Return the (x, y) coordinate for the center point of the cell that contains the specified text.  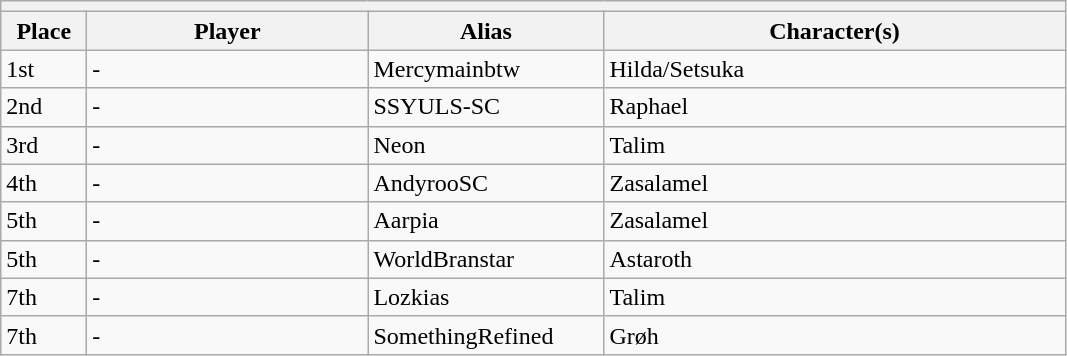
Neon (486, 145)
Aarpia (486, 221)
Character(s) (834, 31)
WorldBranstar (486, 259)
SomethingRefined (486, 335)
3rd (44, 145)
1st (44, 69)
Lozkias (486, 297)
Hilda/Setsuka (834, 69)
Alias (486, 31)
SSYULS-SC (486, 107)
Player (228, 31)
Astaroth (834, 259)
Place (44, 31)
Grøh (834, 335)
4th (44, 183)
Mercymainbtw (486, 69)
2nd (44, 107)
Raphael (834, 107)
AndyrooSC (486, 183)
